Scan for the cell matching the given text and deliver its (x, y) coordinate at center. 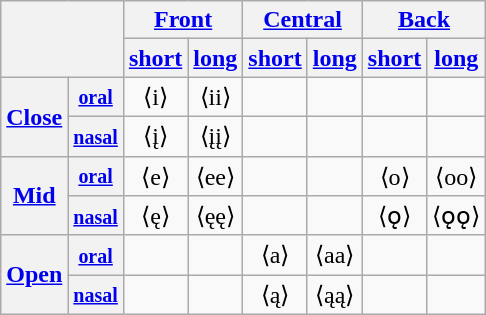
⟨į⟩ (155, 136)
⟨ee⟩ (216, 176)
Back (424, 20)
⟨ąą⟩ (334, 295)
Central (302, 20)
⟨ǫǫ⟩ (456, 216)
⟨ęę⟩ (216, 216)
Close (34, 116)
⟨i⟩ (155, 97)
Front (182, 20)
Open (34, 274)
⟨o⟩ (394, 176)
Mid (34, 196)
⟨aa⟩ (334, 255)
⟨ą⟩ (275, 295)
⟨įį⟩ (216, 136)
⟨a⟩ (275, 255)
⟨oo⟩ (456, 176)
⟨e⟩ (155, 176)
⟨ǫ⟩ (394, 216)
⟨ę⟩ (155, 216)
⟨ii⟩ (216, 97)
